Scan for the cell matching the given text and deliver its (X, Y) coordinate at center. 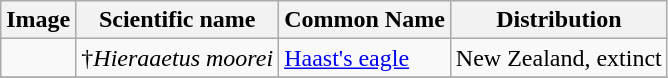
†Hieraaetus moorei (178, 58)
Image (38, 20)
Scientific name (178, 20)
Haast's eagle (365, 58)
Distribution (558, 20)
New Zealand, extinct (558, 58)
Common Name (365, 20)
